Locate the cell with the specified text and output its [x, y] center coordinate. 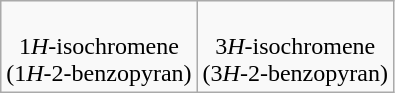
3H-isochromene(3H-2-benzopyran) [295, 47]
1H-isochromene(1H-2-benzopyran) [99, 47]
